Search for the cell housing the specified text and yield its [X, Y] center coordinate. 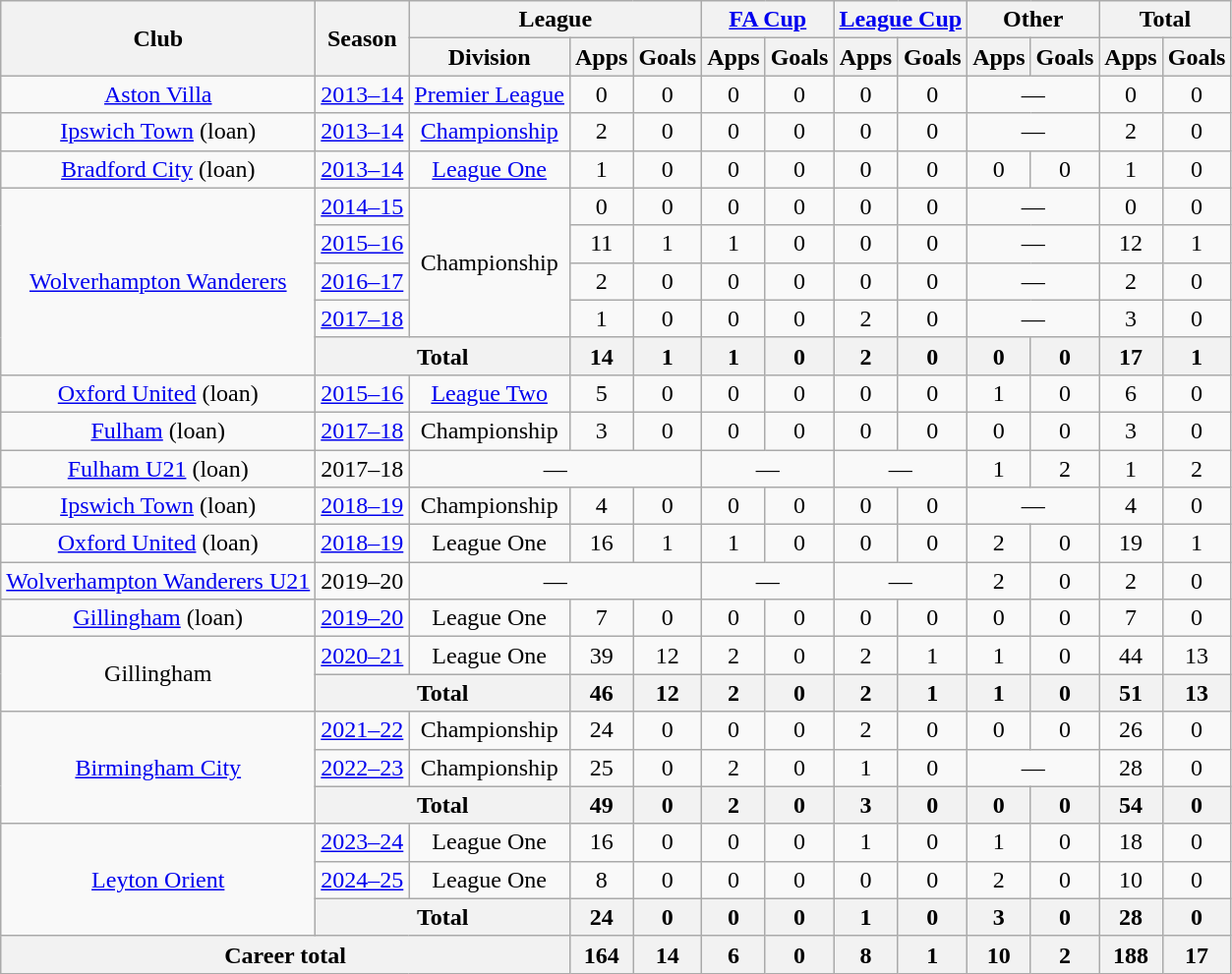
25 [601, 768]
2016–17 [362, 281]
Other [1033, 20]
2020–21 [362, 656]
League Two [490, 393]
Premier League [490, 94]
18 [1131, 842]
39 [601, 656]
Fulham U21 (loan) [158, 469]
2024–25 [362, 880]
Gillingham [158, 674]
Gillingham (loan) [158, 618]
19 [1131, 544]
Birmingham City [158, 768]
League Cup [901, 20]
54 [1131, 805]
46 [601, 693]
26 [1131, 730]
2023–24 [362, 842]
Aston Villa [158, 94]
League [556, 20]
Wolverhampton Wanderers U21 [158, 581]
Bradford City (loan) [158, 169]
Career total [285, 954]
Fulham (loan) [158, 430]
164 [601, 954]
Season [362, 38]
2021–22 [362, 730]
Wolverhampton Wanderers [158, 281]
2014–15 [362, 206]
Club [158, 38]
49 [601, 805]
11 [601, 244]
Division [490, 57]
44 [1131, 656]
51 [1131, 693]
FA Cup [768, 20]
2022–23 [362, 768]
188 [1131, 954]
Leyton Orient [158, 880]
5 [601, 393]
